Determine the (x, y) coordinate at the center of the cell enclosing the given text.  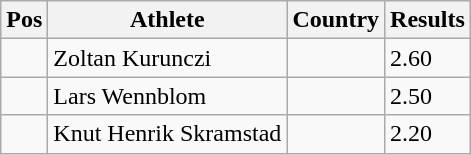
Athlete (168, 20)
Zoltan Kurunczi (168, 58)
2.60 (428, 58)
Knut Henrik Skramstad (168, 134)
2.20 (428, 134)
Lars Wennblom (168, 96)
2.50 (428, 96)
Country (336, 20)
Results (428, 20)
Pos (24, 20)
